Find where the given text appears and provide that cell's center as [X, Y] coordinate. 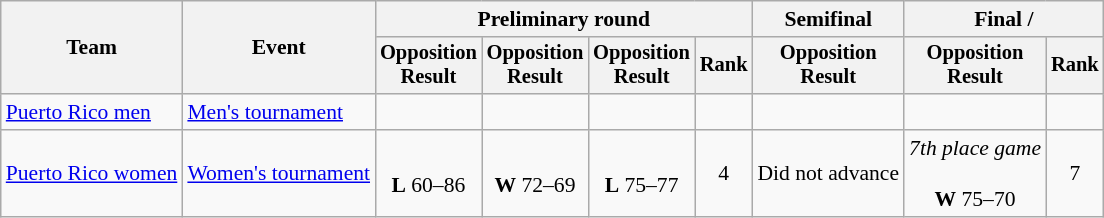
L 75–77 [642, 174]
Final / [1004, 19]
4 [724, 174]
Puerto Rico men [92, 112]
Team [92, 48]
L 60–86 [428, 174]
Women's tournament [278, 174]
7 [1075, 174]
Semifinal [828, 19]
Event [278, 48]
Puerto Rico women [92, 174]
W 72–69 [536, 174]
7th place gameW 75–70 [975, 174]
Preliminary round [564, 19]
Did not advance [828, 174]
Men's tournament [278, 112]
